From the cell containing the given text, extract its center point as (x, y) coordinate. 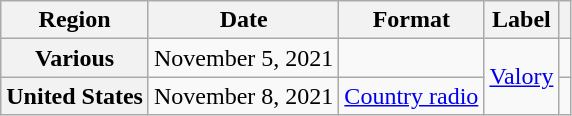
Date (243, 20)
November 5, 2021 (243, 58)
United States (75, 96)
Region (75, 20)
Format (412, 20)
Country radio (412, 96)
November 8, 2021 (243, 96)
Various (75, 58)
Valory (522, 77)
Label (522, 20)
